Extract the (X, Y) coordinate from the center of the cell holding the provided text.  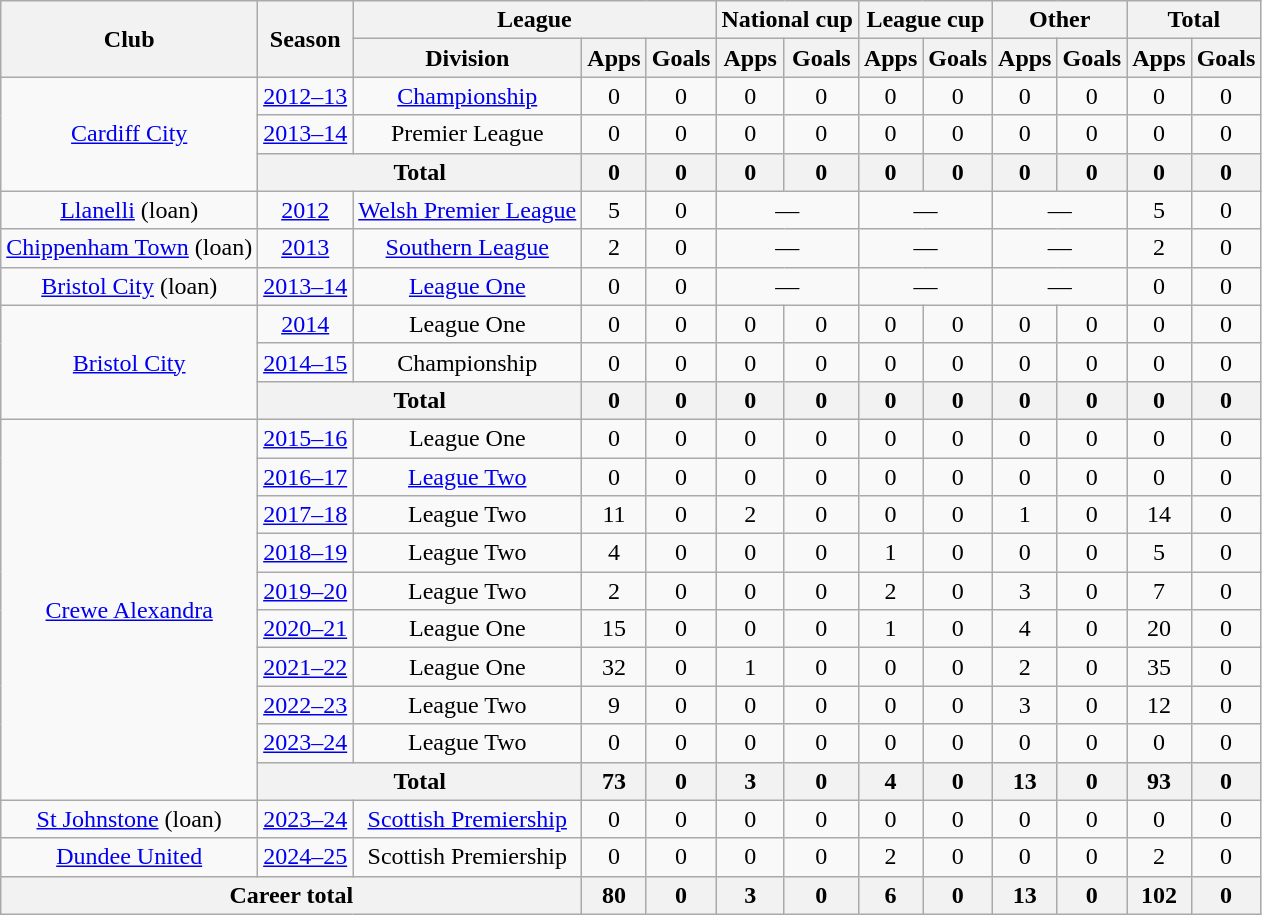
2015–16 (306, 438)
2021–22 (306, 667)
2013 (306, 248)
2012–13 (306, 96)
9 (614, 705)
Southern League (468, 248)
Season (306, 39)
2020–21 (306, 629)
Llanelli (loan) (130, 210)
32 (614, 667)
League (534, 20)
12 (1159, 705)
2018–19 (306, 553)
Bristol City (130, 362)
Chippenham Town (loan) (130, 248)
20 (1159, 629)
Other (1060, 20)
2022–23 (306, 705)
14 (1159, 515)
15 (614, 629)
7 (1159, 591)
73 (614, 781)
93 (1159, 781)
Division (468, 58)
11 (614, 515)
6 (890, 895)
35 (1159, 667)
Cardiff City (130, 134)
2019–20 (306, 591)
Welsh Premier League (468, 210)
Career total (292, 895)
2024–25 (306, 857)
102 (1159, 895)
Dundee United (130, 857)
2014 (306, 324)
League cup (925, 20)
National cup (787, 20)
80 (614, 895)
Premier League (468, 134)
2014–15 (306, 362)
2012 (306, 210)
2017–18 (306, 515)
St Johnstone (loan) (130, 819)
Bristol City (loan) (130, 286)
Club (130, 39)
2016–17 (306, 477)
Crewe Alexandra (130, 610)
